Locate the cell with the specified text and output its (x, y) center coordinate. 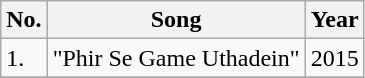
Song (176, 20)
Year (334, 20)
"Phir Se Game Uthadein" (176, 58)
1. (24, 58)
No. (24, 20)
2015 (334, 58)
